Identify which cell holds the provided text, then report its (x, y) central coordinate. 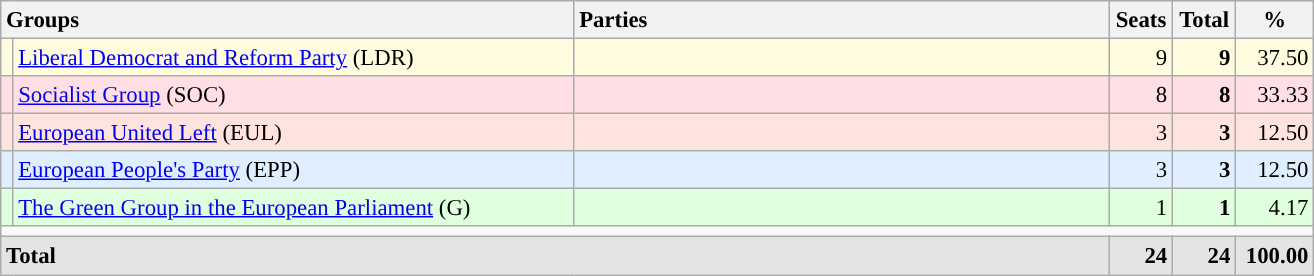
European United Left (EUL) (294, 133)
The Green Group in the European Parliament (G) (294, 208)
Liberal Democrat and Reform Party (LDR) (294, 58)
4.17 (1275, 208)
European People's Party (EPP) (294, 170)
Groups (288, 20)
Parties (842, 20)
Seats (1140, 20)
100.00 (1275, 256)
Socialist Group (SOC) (294, 95)
% (1275, 20)
33.33 (1275, 95)
37.50 (1275, 58)
